Provide the (X, Y) coordinate of the cell's center where the given text is located.  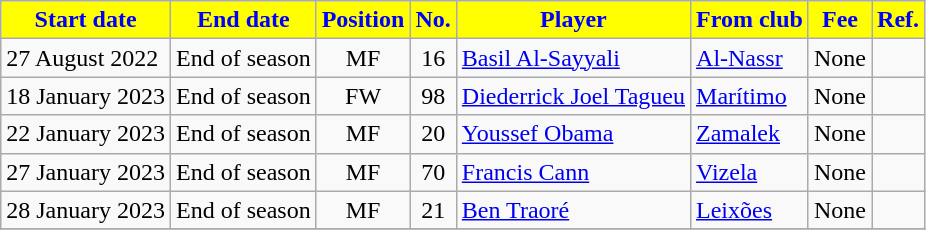
70 (433, 172)
27 January 2023 (86, 172)
Youssef Obama (573, 134)
18 January 2023 (86, 96)
21 (433, 210)
22 January 2023 (86, 134)
Ref. (898, 20)
Ben Traoré (573, 210)
20 (433, 134)
Position (363, 20)
98 (433, 96)
Zamalek (750, 134)
Al-Nassr (750, 58)
28 January 2023 (86, 210)
End date (243, 20)
Player (573, 20)
Diederrick Joel Tagueu (573, 96)
27 August 2022 (86, 58)
No. (433, 20)
16 (433, 58)
Marítimo (750, 96)
Start date (86, 20)
Francis Cann (573, 172)
Leixões (750, 210)
FW (363, 96)
Fee (840, 20)
Basil Al-Sayyali (573, 58)
From club (750, 20)
Vizela (750, 172)
